Identify which cell holds the provided text, then report its (x, y) central coordinate. 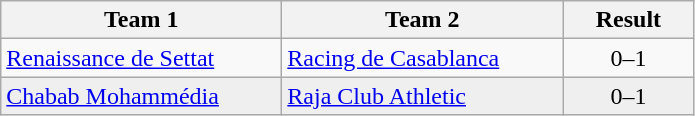
Chabab Mohammédia (142, 96)
Renaissance de Settat (142, 58)
Racing de Casablanca (422, 58)
Team 1 (142, 20)
Raja Club Athletic (422, 96)
Result (628, 20)
Team 2 (422, 20)
